Identify which cell holds the provided text, then report its [x, y] central coordinate. 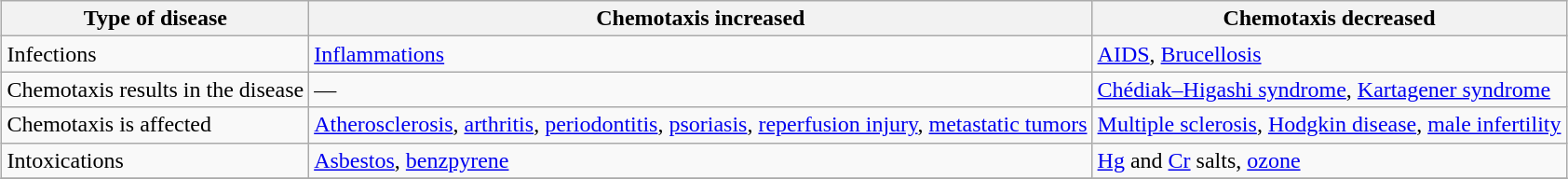
Chemotaxis is affected [155, 125]
— [700, 89]
Atherosclerosis, arthritis, periodontitis, psoriasis, reperfusion injury, metastatic tumors [700, 125]
Type of disease [155, 19]
Chemotaxis increased [700, 19]
AIDS, Brucellosis [1330, 54]
Asbestos, benzpyrene [700, 160]
Multiple sclerosis, Hodgkin disease, male infertility [1330, 125]
Intoxications [155, 160]
Chemotaxis results in the disease [155, 89]
Chemotaxis decreased [1330, 19]
Inflammations [700, 54]
Hg and Cr salts, ozone [1330, 160]
Infections [155, 54]
Chédiak–Higashi syndrome, Kartagener syndrome [1330, 89]
